Search for the cell housing the specified text and yield its [X, Y] center coordinate. 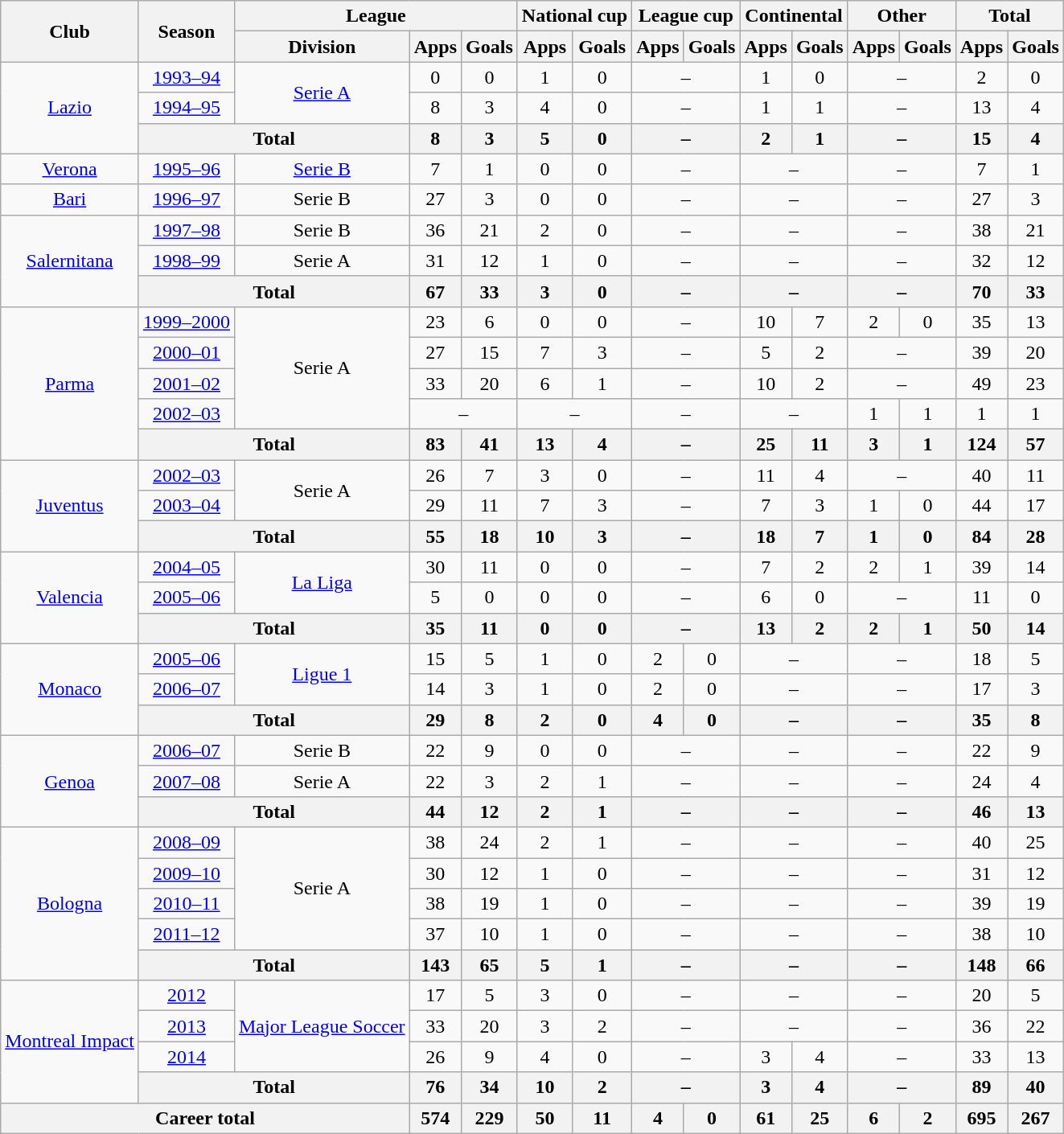
1997–98 [187, 230]
2013 [187, 1026]
Bari [70, 199]
695 [981, 1118]
League [376, 16]
34 [490, 1087]
84 [981, 536]
70 [981, 291]
National cup [574, 16]
41 [490, 445]
2008–09 [187, 842]
1996–97 [187, 199]
76 [435, 1087]
148 [981, 965]
89 [981, 1087]
Club [70, 31]
Other [902, 16]
Monaco [70, 689]
32 [981, 261]
Valencia [70, 598]
Bologna [70, 903]
Continental [794, 16]
2007–08 [187, 781]
229 [490, 1118]
Season [187, 31]
2014 [187, 1057]
66 [1036, 965]
124 [981, 445]
Ligue 1 [322, 674]
2012 [187, 996]
2003–04 [187, 506]
Verona [70, 169]
55 [435, 536]
1999–2000 [187, 322]
61 [766, 1118]
46 [981, 811]
Lazio [70, 108]
2001–02 [187, 384]
Major League Soccer [322, 1026]
2004–05 [187, 567]
League cup [686, 16]
Juventus [70, 506]
Career total [205, 1118]
Division [322, 47]
28 [1036, 536]
1995–96 [187, 169]
143 [435, 965]
37 [435, 935]
574 [435, 1118]
Montreal Impact [70, 1042]
2010–11 [187, 904]
67 [435, 291]
La Liga [322, 582]
1994–95 [187, 108]
Genoa [70, 781]
1993–94 [187, 77]
2000–01 [187, 352]
49 [981, 384]
57 [1036, 445]
267 [1036, 1118]
Salernitana [70, 261]
Parma [70, 383]
65 [490, 965]
83 [435, 445]
2011–12 [187, 935]
1998–99 [187, 261]
2009–10 [187, 873]
